Scan for the cell matching the given text and deliver its (x, y) coordinate at center. 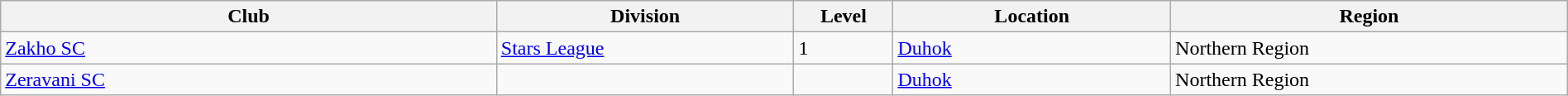
Location (1032, 17)
1 (844, 48)
Stars League (645, 48)
Club (249, 17)
Region (1370, 17)
Zeravani SC (249, 79)
Zakho SC (249, 48)
Division (645, 17)
Level (844, 17)
